Pinpoint the cell where the given text exists, returning its (x, y) midpoint coordinate. 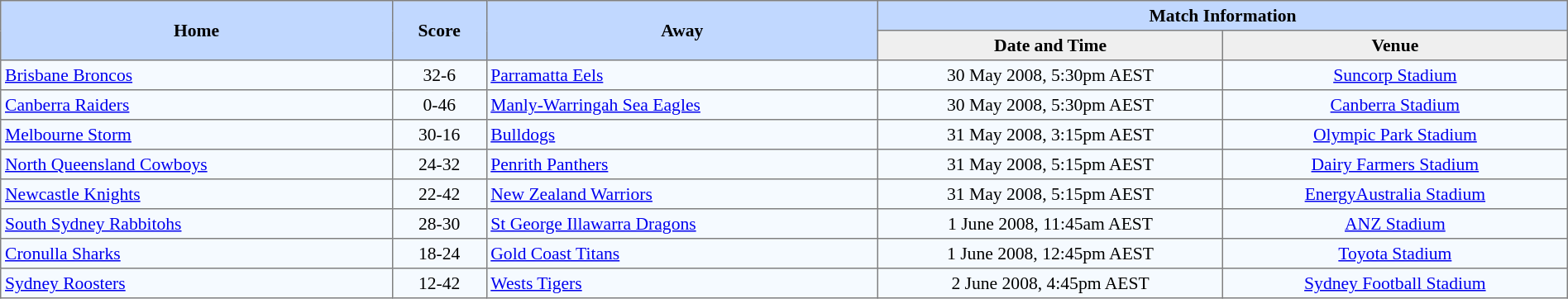
Canberra Stadium (1394, 105)
Sydney Football Stadium (1394, 283)
ANZ Stadium (1394, 224)
1 June 2008, 12:45pm AEST (1050, 254)
32-6 (439, 75)
0-46 (439, 105)
Newcastle Knights (197, 194)
Home (197, 31)
Dairy Farmers Stadium (1394, 164)
Sydney Roosters (197, 283)
St George Illawarra Dragons (682, 224)
18-24 (439, 254)
South Sydney Rabbitohs (197, 224)
30-16 (439, 135)
2 June 2008, 4:45pm AEST (1050, 283)
Toyota Stadium (1394, 254)
Wests Tigers (682, 283)
Venue (1394, 45)
Manly-Warringah Sea Eagles (682, 105)
Melbourne Storm (197, 135)
Away (682, 31)
Date and Time (1050, 45)
Suncorp Stadium (1394, 75)
Score (439, 31)
Cronulla Sharks (197, 254)
1 June 2008, 11:45am AEST (1050, 224)
Olympic Park Stadium (1394, 135)
Bulldogs (682, 135)
24-32 (439, 164)
Brisbane Broncos (197, 75)
Penrith Panthers (682, 164)
North Queensland Cowboys (197, 164)
Canberra Raiders (197, 105)
31 May 2008, 3:15pm AEST (1050, 135)
New Zealand Warriors (682, 194)
28-30 (439, 224)
Match Information (1223, 16)
Parramatta Eels (682, 75)
EnergyAustralia Stadium (1394, 194)
22-42 (439, 194)
12-42 (439, 283)
Gold Coast Titans (682, 254)
